Scan for the cell matching the given text and deliver its [X, Y] coordinate at center. 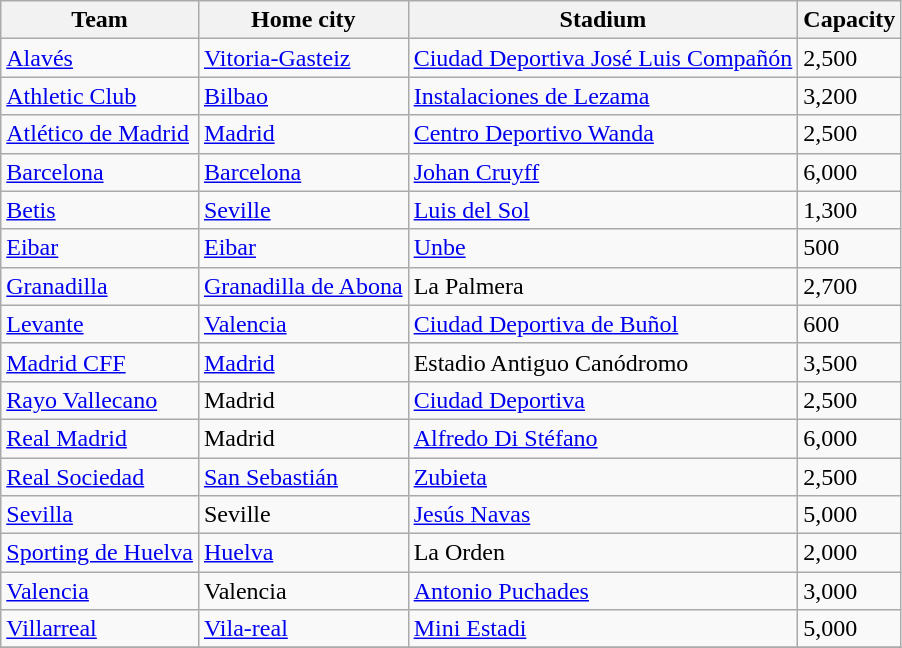
Real Sociedad [100, 477]
San Sebastián [303, 477]
Team [100, 20]
Home city [303, 20]
Luis del Sol [603, 210]
Ciudad Deportiva de Buñol [603, 324]
2,700 [850, 286]
600 [850, 324]
Vila-real [303, 629]
1,300 [850, 210]
Mini Estadi [603, 629]
Sporting de Huelva [100, 553]
Stadium [603, 20]
Johan Cruyff [603, 172]
2,000 [850, 553]
La Orden [603, 553]
Alfredo Di Stéfano [603, 438]
Villarreal [100, 629]
Rayo Vallecano [100, 400]
3,000 [850, 591]
Granadilla de Abona [303, 286]
Athletic Club [100, 96]
Bilbao [303, 96]
500 [850, 248]
Alavés [100, 58]
Vitoria-Gasteiz [303, 58]
Atlético de Madrid [100, 134]
Sevilla [100, 515]
Levante [100, 324]
Granadilla [100, 286]
Real Madrid [100, 438]
Jesús Navas [603, 515]
Unbe [603, 248]
Zubieta [603, 477]
Capacity [850, 20]
Madrid CFF [100, 362]
La Palmera [603, 286]
3,200 [850, 96]
Centro Deportivo Wanda [603, 134]
Ciudad Deportiva José Luis Compañón [603, 58]
Antonio Puchades [603, 591]
Estadio Antiguo Canódromo [603, 362]
3,500 [850, 362]
Ciudad Deportiva [603, 400]
Betis [100, 210]
Instalaciones de Lezama [603, 96]
Huelva [303, 553]
